Find where the given text appears and provide that cell's center as (x, y) coordinate. 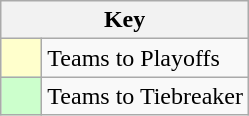
Teams to Tiebreaker (146, 96)
Key (125, 20)
Teams to Playoffs (146, 58)
